For the text-containing cell, return its midpoint in (x, y) coordinate format. 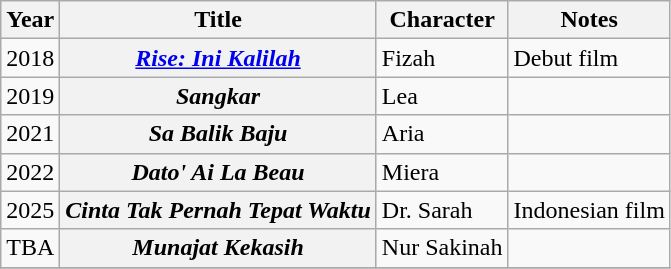
Cinta Tak Pernah Tepat Waktu (218, 210)
2025 (30, 210)
TBA (30, 248)
Title (218, 20)
2019 (30, 96)
2021 (30, 134)
2018 (30, 58)
Lea (442, 96)
2022 (30, 172)
Sangkar (218, 96)
Year (30, 20)
Indonesian film (589, 210)
Debut film (589, 58)
Character (442, 20)
Rise: Ini Kalilah (218, 58)
Fizah (442, 58)
Miera (442, 172)
Aria (442, 134)
Dr. Sarah (442, 210)
Dato' Ai La Beau (218, 172)
Munajat Kekasih (218, 248)
Notes (589, 20)
Sa Balik Baju (218, 134)
Nur Sakinah (442, 248)
